Pinpoint the cell where the given text exists, returning its [X, Y] midpoint coordinate. 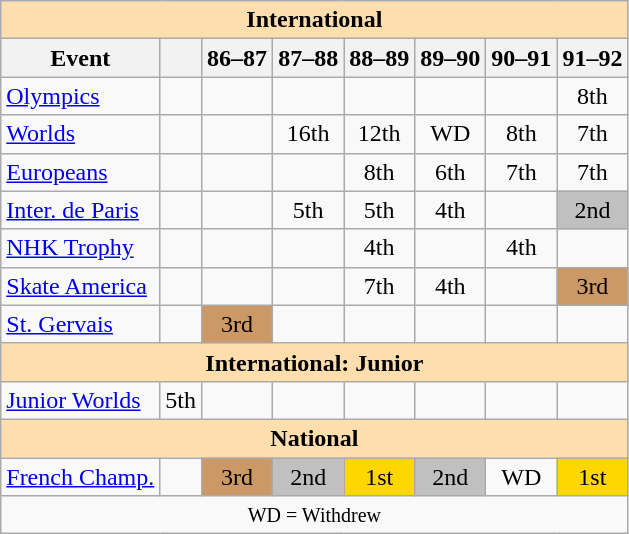
International [314, 20]
French Champ. [80, 477]
12th [380, 134]
St. Gervais [80, 324]
Olympics [80, 96]
WD = Withdrew [314, 515]
Event [80, 58]
NHK Trophy [80, 248]
Worlds [80, 134]
6th [450, 172]
90–91 [522, 58]
89–90 [450, 58]
International: Junior [314, 362]
Junior Worlds [80, 400]
Inter. de Paris [80, 210]
Skate America [80, 286]
Europeans [80, 172]
86–87 [238, 58]
87–88 [308, 58]
91–92 [592, 58]
88–89 [380, 58]
National [314, 438]
16th [308, 134]
